Determine the (X, Y) coordinate at the center of the cell enclosing the given text.  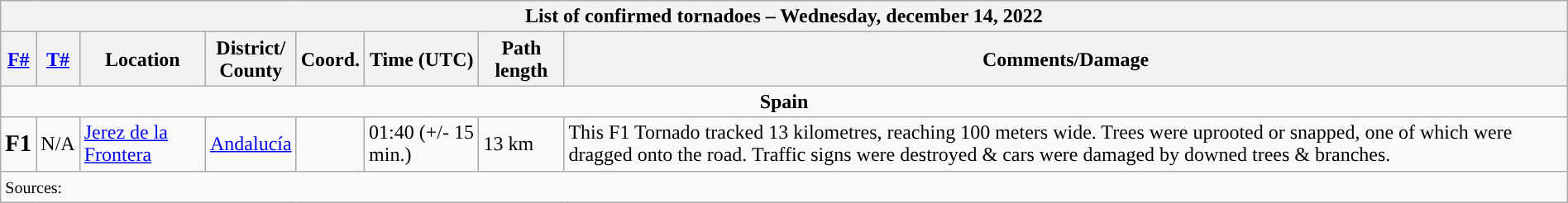
District/County (251, 59)
Location (142, 59)
Path length (521, 59)
Jerez de la Frontera (142, 144)
Sources: (784, 186)
Coord. (330, 59)
List of confirmed tornadoes – Wednesday, december 14, 2022 (784, 17)
F# (18, 59)
F1 (18, 144)
Time (UTC) (422, 59)
N/A (58, 144)
Spain (784, 101)
Comments/Damage (1065, 59)
T# (58, 59)
01:40 (+/- 15 min.) (422, 144)
13 km (521, 144)
Andalucía (251, 144)
